Scan for the cell matching the given text and deliver its [x, y] coordinate at center. 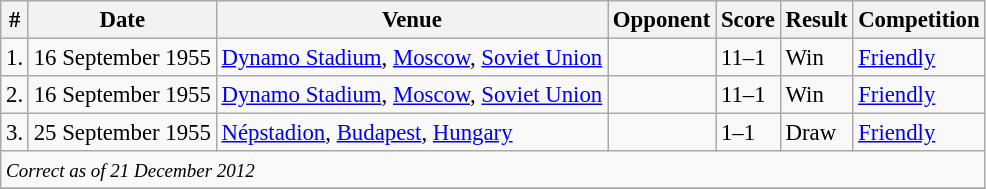
Venue [412, 20]
Competition [919, 20]
Result [816, 20]
# [15, 20]
Draw [816, 133]
Népstadion, Budapest, Hungary [412, 133]
Date [122, 20]
Score [748, 20]
Opponent [662, 20]
1–1 [748, 133]
3. [15, 133]
1. [15, 58]
25 September 1955 [122, 133]
2. [15, 95]
Correct as of 21 December 2012 [493, 170]
